Determine the [x, y] coordinate at the center of the cell enclosing the given text.  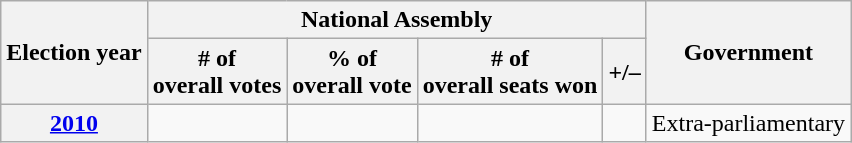
# ofoverall votes [217, 72]
Election year [74, 52]
+/– [624, 72]
# ofoverall seats won [510, 72]
Government [748, 52]
% ofoverall vote [352, 72]
2010 [74, 123]
Extra-parliamentary [748, 123]
National Assembly [396, 20]
